For the text-containing cell, return its midpoint in [x, y] coordinate format. 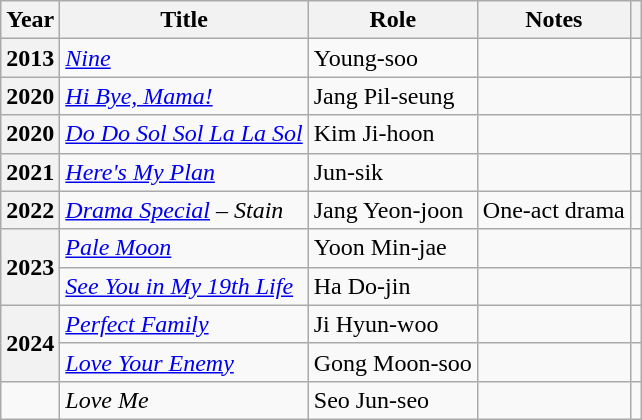
Jun-sik [392, 172]
Gong Moon-soo [392, 362]
Pale Moon [184, 248]
Love Your Enemy [184, 362]
Nine [184, 58]
2023 [30, 267]
Here's My Plan [184, 172]
Drama Special – Stain [184, 210]
2022 [30, 210]
2024 [30, 343]
Jang Pil-seung [392, 96]
See You in My 19th Life [184, 286]
Ji Hyun-woo [392, 324]
Yoon Min-jae [392, 248]
2013 [30, 58]
One-act drama [554, 210]
Perfect Family [184, 324]
Title [184, 20]
Kim Ji-hoon [392, 134]
Love Me [184, 400]
Ha Do-jin [392, 286]
Role [392, 20]
Young-soo [392, 58]
Seo Jun-seo [392, 400]
Year [30, 20]
Do Do Sol Sol La La Sol [184, 134]
Hi Bye, Mama! [184, 96]
2021 [30, 172]
Notes [554, 20]
Jang Yeon-joon [392, 210]
